Determine the (x, y) coordinate at the center of the cell enclosing the given text.  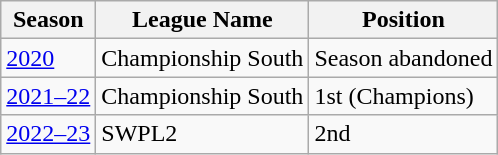
Season abandoned (404, 58)
2022–23 (48, 134)
Season (48, 20)
League Name (202, 20)
SWPL2 (202, 134)
2020 (48, 58)
2nd (404, 134)
1st (Champions) (404, 96)
Position (404, 20)
2021–22 (48, 96)
